For the text-containing cell, return its midpoint in [x, y] coordinate format. 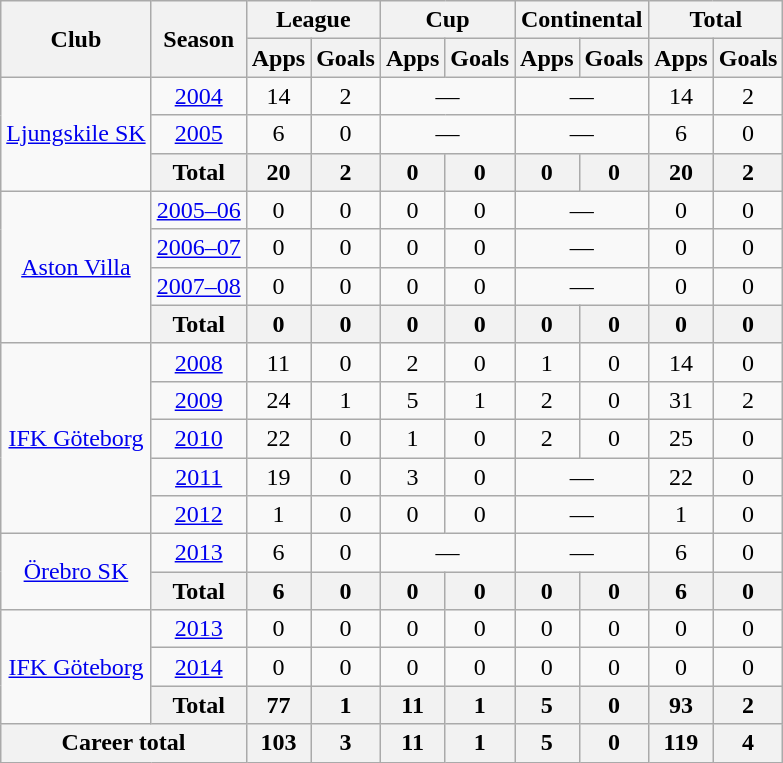
19 [278, 477]
93 [681, 705]
2004 [198, 96]
Club [76, 39]
Season [198, 39]
2005 [198, 134]
4 [748, 743]
Career total [124, 743]
119 [681, 743]
Cup [447, 20]
Continental [582, 20]
31 [681, 400]
2014 [198, 667]
2008 [198, 362]
103 [278, 743]
Aston Villa [76, 267]
Örebro SK [76, 572]
2005–06 [198, 210]
2006–07 [198, 248]
2012 [198, 515]
2009 [198, 400]
24 [278, 400]
Ljungskile SK [76, 134]
League [313, 20]
2007–08 [198, 286]
2011 [198, 477]
77 [278, 705]
2010 [198, 438]
25 [681, 438]
